Find where the given text appears and provide that cell's center as (X, Y) coordinate. 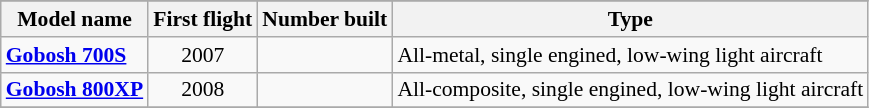
Gobosh 800XP (74, 90)
All-metal, single engined, low-wing light aircraft (630, 55)
Number built (324, 19)
Gobosh 700S (74, 55)
First flight (202, 19)
Model name (74, 19)
All-composite, single engined, low-wing light aircraft (630, 90)
2007 (202, 55)
2008 (202, 90)
Type (630, 19)
